Scan for the cell matching the given text and deliver its (X, Y) coordinate at center. 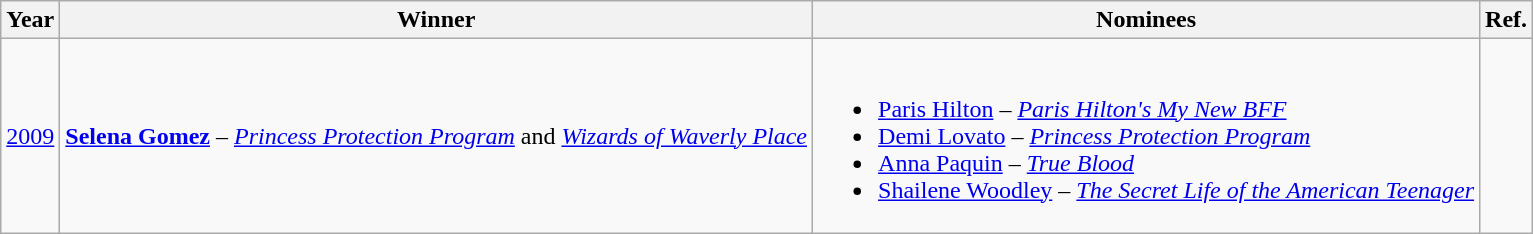
Year (30, 20)
Winner (436, 20)
2009 (30, 136)
Selena Gomez – Princess Protection Program and Wizards of Waverly Place (436, 136)
Nominees (1146, 20)
Ref. (1506, 20)
